Detect which cell encompasses the target text, then output its (X, Y) center coordinate. 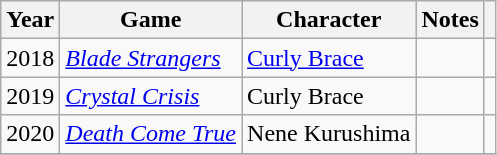
2020 (30, 134)
Crystal Crisis (151, 96)
Notes (450, 20)
Nene Kurushima (329, 134)
Death Come True (151, 134)
Character (329, 20)
Game (151, 20)
2018 (30, 58)
Blade Strangers (151, 58)
Year (30, 20)
2019 (30, 96)
